From the cell containing the given text, extract its center point as (X, Y) coordinate. 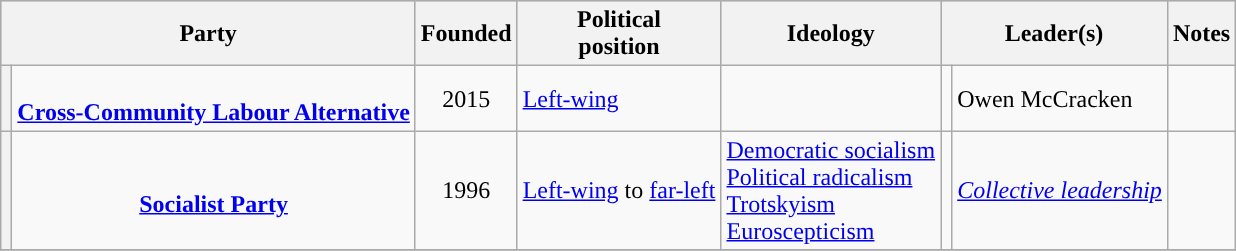
Left-wing (619, 98)
2015 (466, 98)
Notes (1201, 34)
Collective leadership (1060, 190)
Socialist Party (214, 190)
Owen McCracken (1060, 98)
Ideology (831, 34)
Founded (466, 34)
Leader(s) (1054, 34)
Cross-Community Labour Alternative (214, 98)
Party (208, 34)
Democratic socialismPolitical radicalismTrotskyismEuroscepticism (831, 190)
Left-wing to far-left (619, 190)
Politicalposition (619, 34)
1996 (466, 190)
